Find where the given text appears and provide that cell's center as (X, Y) coordinate. 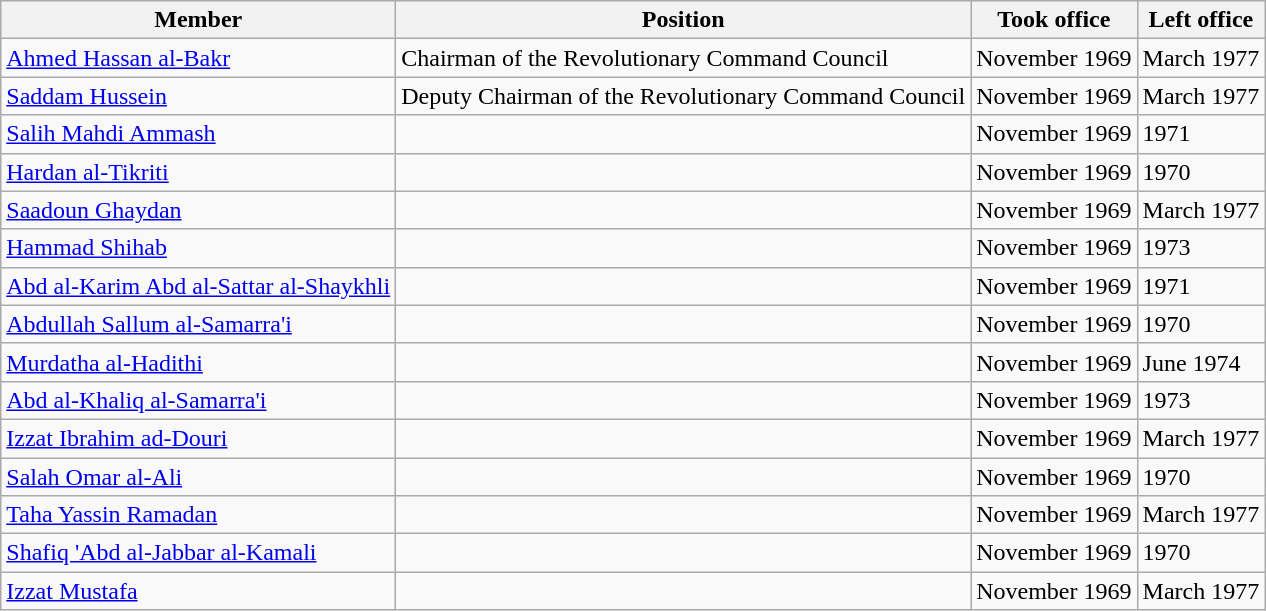
Ahmed Hassan al-Bakr (198, 58)
Shafiq 'Abd al-Jabbar al-Kamali (198, 553)
Salah Omar al-Ali (198, 477)
Izzat Mustafa (198, 591)
Taha Yassin Ramadan (198, 515)
Abd al-Khaliq al-Samarra'i (198, 400)
Took office (1054, 20)
June 1974 (1201, 362)
Position (684, 20)
Abd al-Karim Abd al-Sattar al-Shaykhli (198, 286)
Member (198, 20)
Hardan al-Tikriti (198, 172)
Hammad Shihab (198, 248)
Murdatha al-Hadithi (198, 362)
Izzat Ibrahim ad-Douri (198, 438)
Abdullah Sallum al-Samarra'i (198, 324)
Left office (1201, 20)
Chairman of the Revolutionary Command Council (684, 58)
Deputy Chairman of the Revolutionary Command Council (684, 96)
Saddam Hussein (198, 96)
Saadoun Ghaydan (198, 210)
Salih Mahdi Ammash (198, 134)
